Detect which cell encompasses the target text, then output its [X, Y] center coordinate. 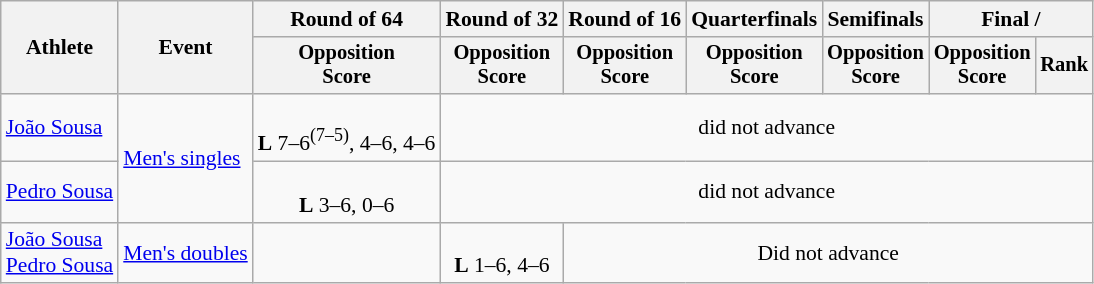
L 7–6(7–5), 4–6, 4–6 [347, 128]
Pedro Sousa [60, 192]
Did not advance [828, 252]
João Sousa [60, 128]
Round of 64 [347, 19]
L 1–6, 4–6 [502, 252]
Final / [1011, 19]
Men's singles [186, 158]
L 3–6, 0–6 [347, 192]
Round of 16 [624, 19]
Athlete [60, 48]
Men's doubles [186, 252]
João SousaPedro Sousa [60, 252]
Rank [1064, 66]
Quarterfinals [754, 19]
Round of 32 [502, 19]
Semifinals [876, 19]
Event [186, 48]
